Provide the (X, Y) coordinate of the cell's center where the given text is located.  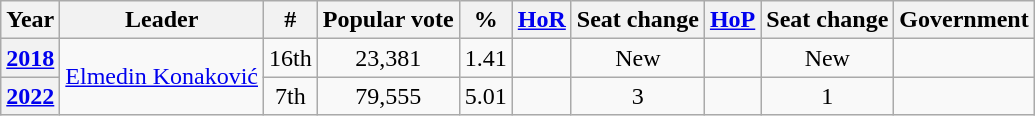
HoP (732, 20)
Popular vote (388, 20)
Elmedin Konaković (162, 77)
3 (638, 96)
1.41 (486, 58)
23,381 (388, 58)
HoR (542, 20)
79,555 (388, 96)
16th (291, 58)
2018 (30, 58)
2022 (30, 96)
# (291, 20)
7th (291, 96)
Year (30, 20)
Government (964, 20)
Leader (162, 20)
5.01 (486, 96)
% (486, 20)
1 (828, 96)
